Provide the [X, Y] coordinate of the cell's center where the given text is located.  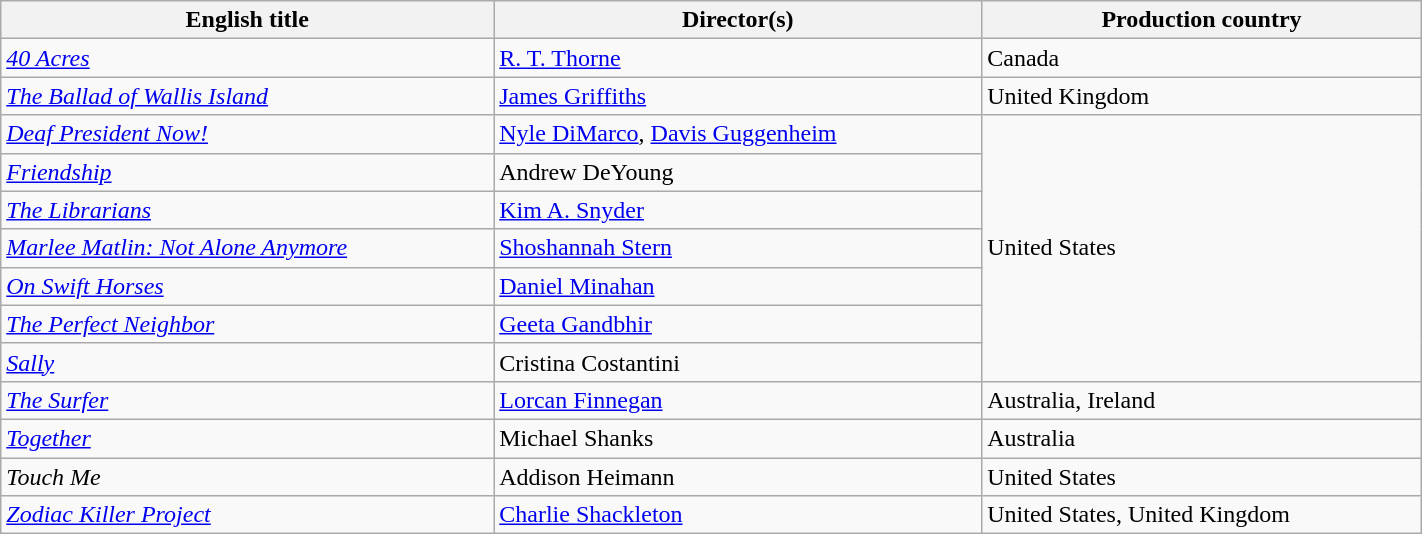
Lorcan Finnegan [738, 400]
Together [248, 438]
Australia, Ireland [1202, 400]
Canada [1202, 58]
United Kingdom [1202, 96]
Friendship [248, 172]
Daniel Minahan [738, 286]
Geeta Gandbhir [738, 324]
On Swift Horses [248, 286]
The Surfer [248, 400]
English title [248, 20]
Shoshannah Stern [738, 248]
Andrew DeYoung [738, 172]
Cristina Costantini [738, 362]
Deaf President Now! [248, 134]
R. T. Thorne [738, 58]
Kim A. Snyder [738, 210]
Production country [1202, 20]
Addison Heimann [738, 477]
The Ballad of Wallis Island [248, 96]
Zodiac Killer Project [248, 515]
The Perfect Neighbor [248, 324]
40 Acres [248, 58]
Touch Me [248, 477]
James Griffiths [738, 96]
Marlee Matlin: Not Alone Anymore [248, 248]
Charlie Shackleton [738, 515]
Nyle DiMarco, Davis Guggenheim [738, 134]
Director(s) [738, 20]
Michael Shanks [738, 438]
United States, United Kingdom [1202, 515]
The Librarians [248, 210]
Sally [248, 362]
Australia [1202, 438]
